For the text-containing cell, return its midpoint in (X, Y) coordinate format. 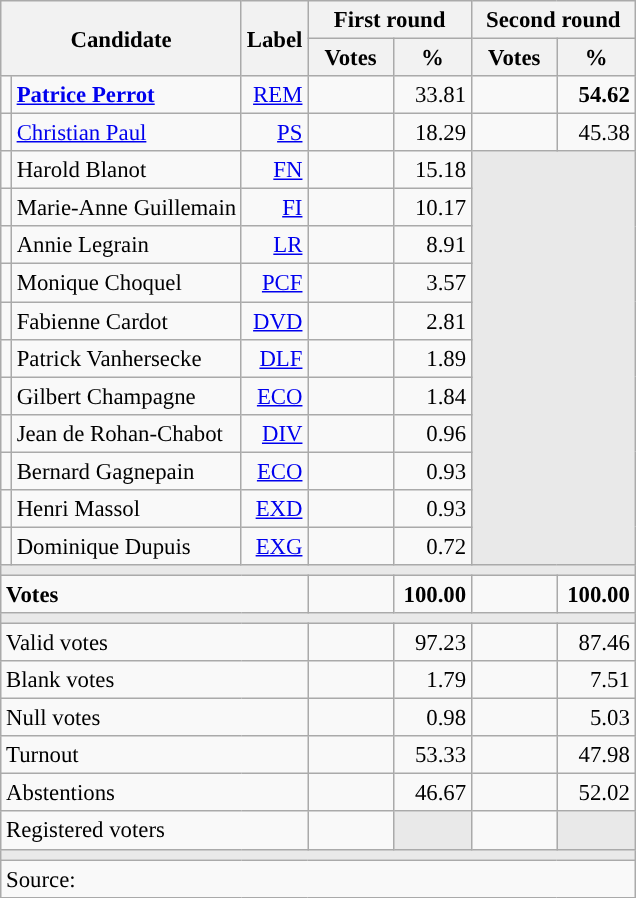
Fabienne Cardot (126, 321)
46.67 (432, 793)
Blank votes (154, 680)
Valid votes (154, 643)
54.62 (596, 95)
DIV (274, 433)
PS (274, 133)
LR (274, 245)
Abstentions (154, 793)
Harold Blanot (126, 170)
Christian Paul (126, 133)
Dominique Dupuis (126, 546)
Gilbert Champagne (126, 396)
Turnout (154, 755)
First round (390, 20)
8.91 (432, 245)
52.02 (596, 793)
0.96 (432, 433)
Patrick Vanhersecke (126, 358)
0.72 (432, 546)
97.23 (432, 643)
Second round (553, 20)
REM (274, 95)
Henri Massol (126, 509)
Marie-Anne Guillemain (126, 208)
Bernard Gagnepain (126, 471)
3.57 (432, 283)
FI (274, 208)
PCF (274, 283)
1.79 (432, 680)
10.17 (432, 208)
1.84 (432, 396)
7.51 (596, 680)
Registered voters (154, 831)
18.29 (432, 133)
Patrice Perrot (126, 95)
2.81 (432, 321)
0.98 (432, 718)
EXG (274, 546)
1.89 (432, 358)
45.38 (596, 133)
DVD (274, 321)
87.46 (596, 643)
5.03 (596, 718)
EXD (274, 509)
DLF (274, 358)
33.81 (432, 95)
FN (274, 170)
15.18 (432, 170)
Annie Legrain (126, 245)
Candidate (122, 38)
53.33 (432, 755)
Jean de Rohan-Chabot (126, 433)
47.98 (596, 755)
Null votes (154, 718)
Source: (318, 879)
Label (274, 38)
Monique Choquel (126, 283)
